Capture the cell that displays the provided text and extract its [x, y] central coordinate. 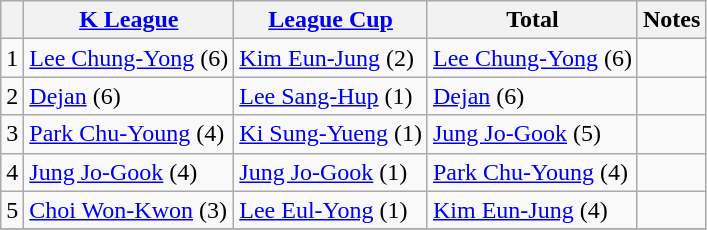
3 [12, 134]
Kim Eun-Jung (2) [331, 58]
League Cup [331, 20]
4 [12, 172]
Jung Jo-Gook (4) [129, 172]
Ki Sung-Yueng (1) [331, 134]
Choi Won-Kwon (3) [129, 210]
K League [129, 20]
Lee Sang-Hup (1) [331, 96]
5 [12, 210]
Jung Jo-Gook (1) [331, 172]
Jung Jo-Gook (5) [532, 134]
Notes [671, 20]
2 [12, 96]
1 [12, 58]
Kim Eun-Jung (4) [532, 210]
Lee Eul-Yong (1) [331, 210]
Total [532, 20]
